From the cell containing the given text, extract its center point as [X, Y] coordinate. 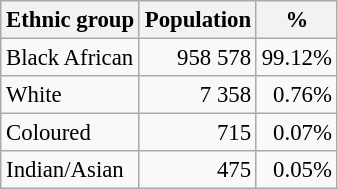
0.05% [296, 170]
0.76% [296, 95]
0.07% [296, 133]
Ethnic group [70, 20]
Population [198, 20]
Coloured [70, 133]
% [296, 20]
Black African [70, 58]
475 [198, 170]
715 [198, 133]
White [70, 95]
99.12% [296, 58]
7 358 [198, 95]
Indian/Asian [70, 170]
958 578 [198, 58]
